Locate the cell with the specified text and output its (x, y) center coordinate. 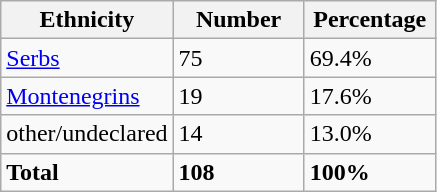
13.0% (370, 134)
14 (238, 134)
Number (238, 20)
19 (238, 96)
75 (238, 58)
Ethnicity (87, 20)
17.6% (370, 96)
108 (238, 172)
69.4% (370, 58)
Total (87, 172)
100% (370, 172)
other/undeclared (87, 134)
Percentage (370, 20)
Montenegrins (87, 96)
Serbs (87, 58)
